Locate the cell with the specified text and output its [X, Y] center coordinate. 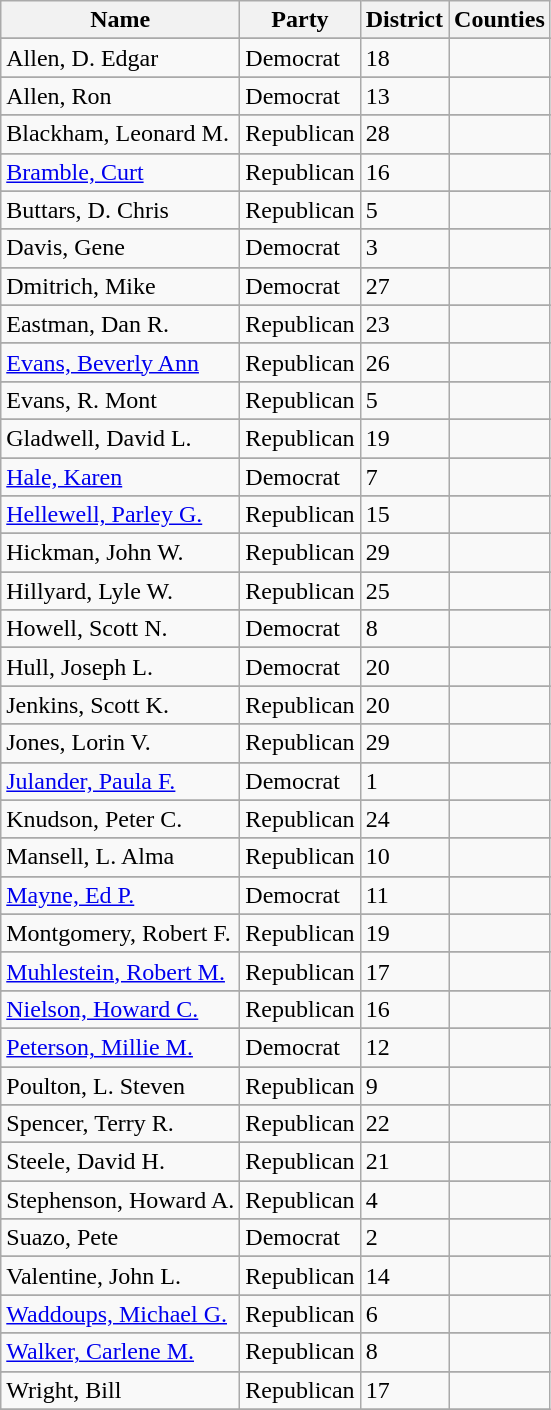
Montgomery, Robert F. [120, 933]
9 [404, 1085]
Hull, Joseph L. [120, 667]
11 [404, 895]
Waddoups, Michael G. [120, 1314]
Hillyard, Lyle W. [120, 591]
Hellewell, Parley G. [120, 515]
25 [404, 591]
Jenkins, Scott K. [120, 705]
Allen, Ron [120, 96]
Mayne, Ed P. [120, 895]
Evans, Beverly Ann [120, 362]
Gladwell, David L. [120, 438]
Hale, Karen [120, 477]
21 [404, 1162]
Howell, Scott N. [120, 629]
Knudson, Peter C. [120, 819]
27 [404, 286]
Julander, Paula F. [120, 781]
Peterson, Millie M. [120, 1047]
Davis, Gene [120, 248]
1 [404, 781]
22 [404, 1124]
4 [404, 1200]
Walker, Carlene M. [120, 1352]
Poulton, L. Steven [120, 1085]
Name [120, 20]
District [404, 20]
Hickman, John W. [120, 553]
24 [404, 819]
Wright, Bill [120, 1390]
Eastman, Dan R. [120, 324]
Valentine, John L. [120, 1276]
26 [404, 362]
Suazo, Pete [120, 1238]
18 [404, 58]
15 [404, 515]
7 [404, 477]
6 [404, 1314]
3 [404, 248]
13 [404, 96]
14 [404, 1276]
Spencer, Terry R. [120, 1124]
Evans, R. Mont [120, 400]
12 [404, 1047]
Blackham, Leonard M. [120, 134]
23 [404, 324]
Nielson, Howard C. [120, 1009]
Counties [500, 20]
10 [404, 857]
Muhlestein, Robert M. [120, 971]
Dmitrich, Mike [120, 286]
Bramble, Curt [120, 172]
Jones, Lorin V. [120, 743]
Stephenson, Howard A. [120, 1200]
Mansell, L. Alma [120, 857]
Allen, D. Edgar [120, 58]
2 [404, 1238]
Party [300, 20]
Steele, David H. [120, 1162]
Buttars, D. Chris [120, 210]
28 [404, 134]
